Capture the cell that displays the provided text and extract its [X, Y] central coordinate. 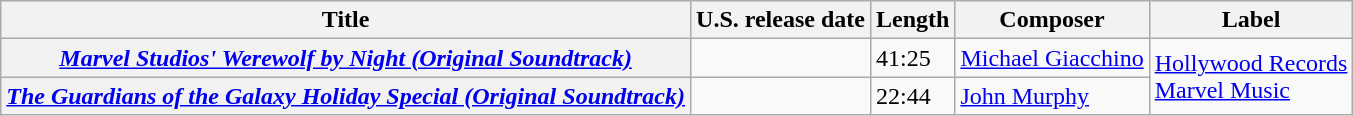
22:44 [912, 96]
Marvel Studios' Werewolf by Night (Original Soundtrack) [346, 58]
Hollywood RecordsMarvel Music [1251, 77]
Label [1251, 20]
41:25 [912, 58]
Michael Giacchino [1052, 58]
Length [912, 20]
John Murphy [1052, 96]
U.S. release date [781, 20]
Composer [1052, 20]
Title [346, 20]
The Guardians of the Galaxy Holiday Special (Original Soundtrack) [346, 96]
